Return the [X, Y] coordinate for the center point of the cell that contains the specified text.  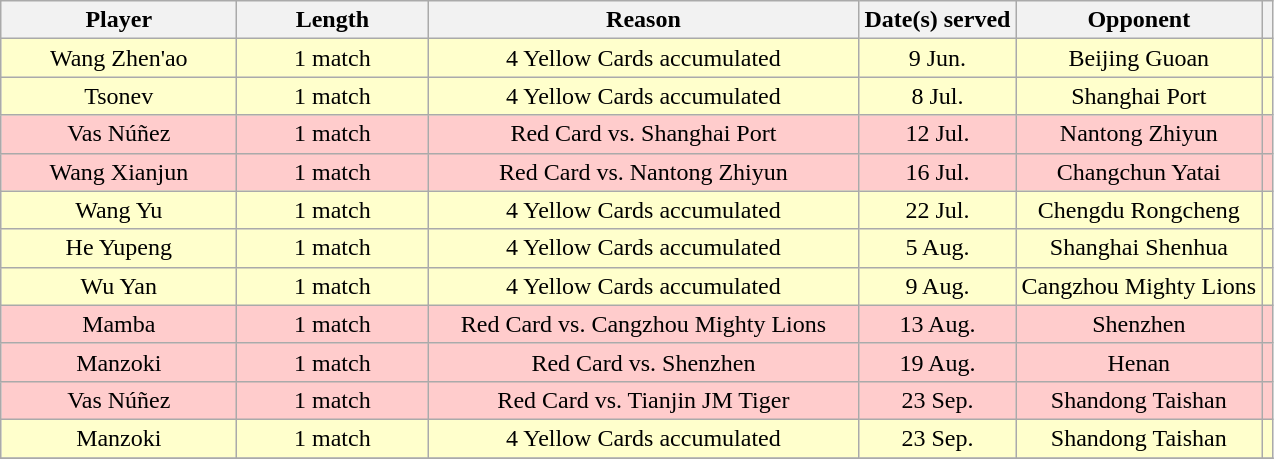
13 Aug. [938, 324]
Chengdu Rongcheng [1139, 210]
8 Jul. [938, 96]
Nantong Zhiyun [1139, 134]
Wang Zhen'ao [119, 58]
Length [332, 20]
Henan [1139, 362]
Red Card vs. Shanghai Port [644, 134]
Opponent [1139, 20]
9 Aug. [938, 286]
12 Jul. [938, 134]
Tsonev [119, 96]
16 Jul. [938, 172]
Wang Yu [119, 210]
19 Aug. [938, 362]
Red Card vs. Shenzhen [644, 362]
Changchun Yatai [1139, 172]
Wang Xianjun [119, 172]
Red Card vs. Nantong Zhiyun [644, 172]
22 Jul. [938, 210]
Shenzhen [1139, 324]
Cangzhou Mighty Lions [1139, 286]
5 Aug. [938, 248]
Date(s) served [938, 20]
Player [119, 20]
Beijing Guoan [1139, 58]
Mamba [119, 324]
Shanghai Port [1139, 96]
Red Card vs. Cangzhou Mighty Lions [644, 324]
9 Jun. [938, 58]
Red Card vs. Tianjin JM Tiger [644, 400]
He Yupeng [119, 248]
Shanghai Shenhua [1139, 248]
Reason [644, 20]
Wu Yan [119, 286]
